Search for the cell housing the specified text and yield its (X, Y) center coordinate. 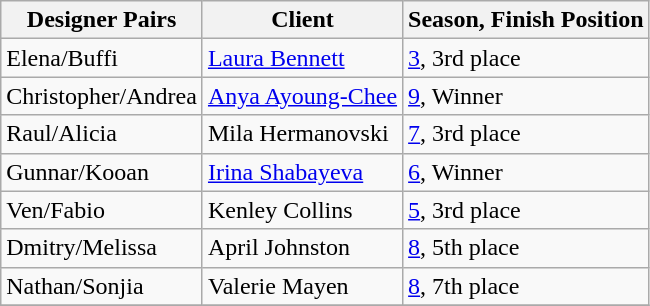
Gunnar/Kooan (102, 172)
Irina Shabayeva (302, 172)
9, Winner (526, 96)
Designer Pairs (102, 20)
Valerie Mayen (302, 286)
Kenley Collins (302, 210)
6, Winner (526, 172)
8, 7th place (526, 286)
Mila Hermanovski (302, 134)
5, 3rd place (526, 210)
Nathan/Sonjia (102, 286)
Season, Finish Position (526, 20)
3, 3rd place (526, 58)
Elena/Buffi (102, 58)
April Johnston (302, 248)
7, 3rd place (526, 134)
Raul/Alicia (102, 134)
Laura Bennett (302, 58)
Dmitry/Melissa (102, 248)
Christopher/Andrea (102, 96)
Client (302, 20)
8, 5th place (526, 248)
Anya Ayoung-Chee (302, 96)
Ven/Fabio (102, 210)
